Extract the (X, Y) coordinate from the center of the cell holding the provided text.  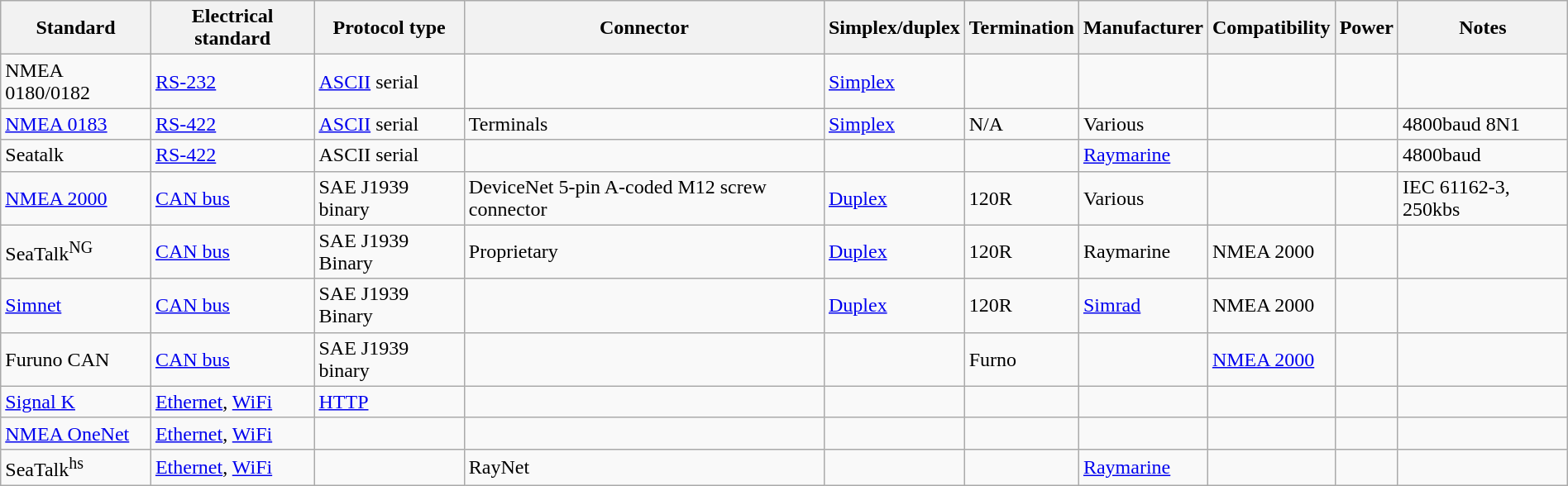
NMEA 0183 (76, 124)
Terminals (643, 124)
Simplex/duplex (894, 28)
NMEA 0180/0182 (76, 81)
Simnet (76, 306)
Signal K (76, 402)
Connector (643, 28)
RayNet (643, 468)
Compatibility (1271, 28)
Power (1366, 28)
RS-232 (232, 81)
4800baud (1482, 155)
Electrical standard (232, 28)
Furno (1021, 359)
Furuno CAN (76, 359)
Manufacturer (1143, 28)
IEC 61162-3, 250kbs (1482, 198)
Proprietary (643, 251)
Seatalk (76, 155)
DeviceNet 5-pin A-coded M12 screw connector (643, 198)
N/A (1021, 124)
SeaTalkNG (76, 251)
HTTP (389, 402)
Notes (1482, 28)
Protocol type (389, 28)
Simrad (1143, 306)
Termination (1021, 28)
Standard (76, 28)
4800baud 8N1 (1482, 124)
SeaTalkhs (76, 468)
NMEA OneNet (76, 433)
